Return [x, y] of the center of cell containing provided text 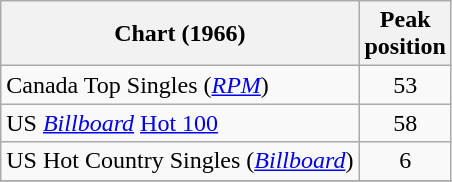
6 [405, 161]
Peakposition [405, 34]
US Billboard Hot 100 [180, 123]
US Hot Country Singles (Billboard) [180, 161]
Canada Top Singles (RPM) [180, 85]
Chart (1966) [180, 34]
58 [405, 123]
53 [405, 85]
